Identify which cell holds the provided text, then report its (x, y) central coordinate. 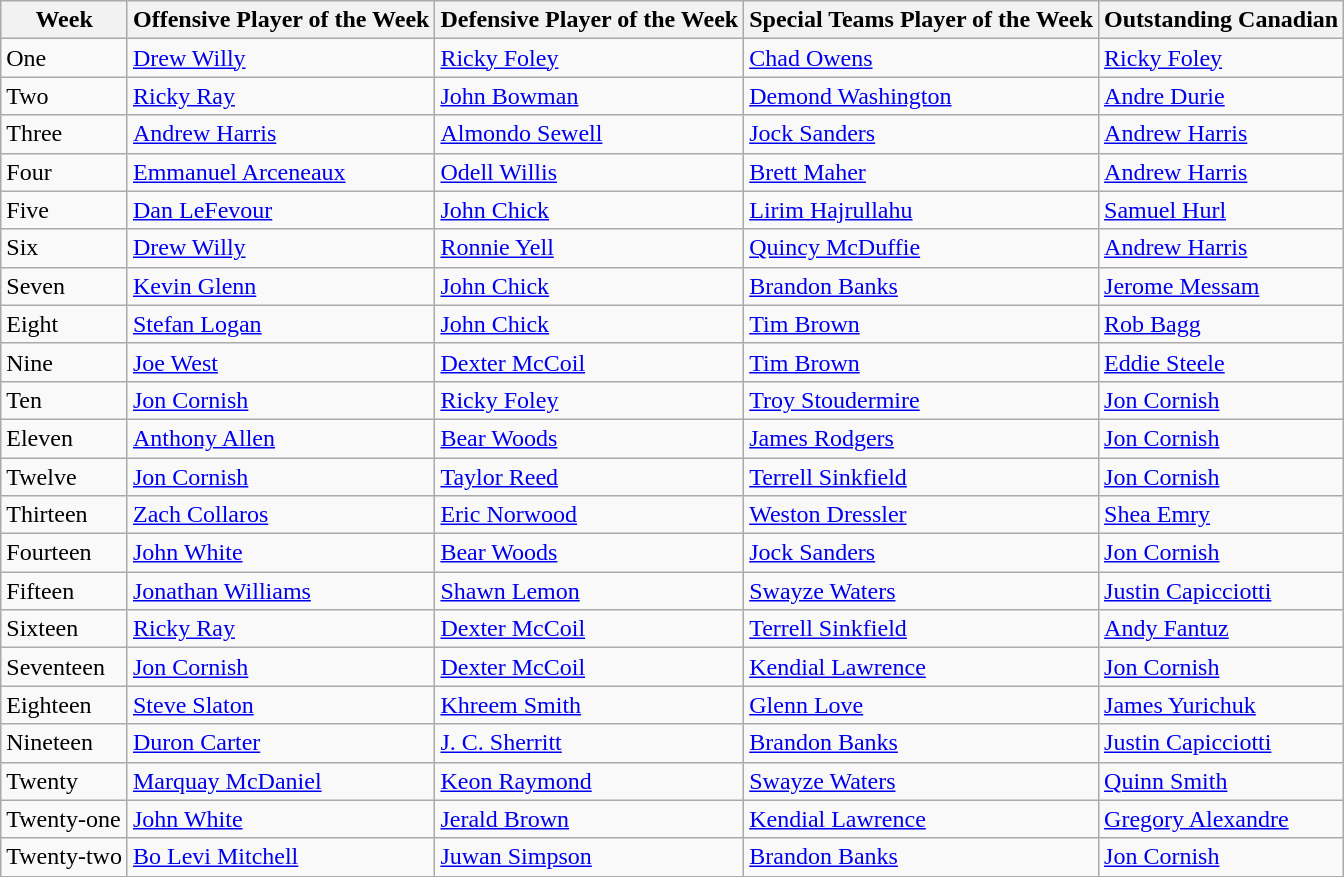
Duron Carter (280, 743)
Emmanuel Arceneaux (280, 172)
Taylor Reed (590, 477)
Twenty (64, 781)
Juwan Simpson (590, 857)
Seventeen (64, 667)
Special Teams Player of the Week (922, 20)
Two (64, 96)
J. C. Sherritt (590, 743)
Samuel Hurl (1222, 210)
Weston Dressler (922, 515)
Odell Willis (590, 172)
Fifteen (64, 591)
Sixteen (64, 629)
Nine (64, 362)
Andy Fantuz (1222, 629)
Kevin Glenn (280, 286)
Twenty-two (64, 857)
Jerome Messam (1222, 286)
Stefan Logan (280, 324)
Thirteen (64, 515)
Steve Slaton (280, 705)
Joe West (280, 362)
Nineteen (64, 743)
Shea Emry (1222, 515)
Dan LeFevour (280, 210)
Quincy McDuffie (922, 248)
Twenty-one (64, 819)
John Bowman (590, 96)
Andre Durie (1222, 96)
Marquay McDaniel (280, 781)
Jerald Brown (590, 819)
Bo Levi Mitchell (280, 857)
Eric Norwood (590, 515)
One (64, 58)
Ronnie Yell (590, 248)
Three (64, 134)
Brett Maher (922, 172)
Ten (64, 400)
Week (64, 20)
Eighteen (64, 705)
Fourteen (64, 553)
Seven (64, 286)
Chad Owens (922, 58)
Almondo Sewell (590, 134)
Keon Raymond (590, 781)
Eddie Steele (1222, 362)
Eight (64, 324)
Gregory Alexandre (1222, 819)
Quinn Smith (1222, 781)
Offensive Player of the Week (280, 20)
Defensive Player of the Week (590, 20)
Troy Stoudermire (922, 400)
Demond Washington (922, 96)
Four (64, 172)
Rob Bagg (1222, 324)
Glenn Love (922, 705)
James Yurichuk (1222, 705)
Six (64, 248)
Twelve (64, 477)
Shawn Lemon (590, 591)
Anthony Allen (280, 438)
Lirim Hajrullahu (922, 210)
Khreem Smith (590, 705)
Zach Collaros (280, 515)
Eleven (64, 438)
James Rodgers (922, 438)
Outstanding Canadian (1222, 20)
Five (64, 210)
Jonathan Williams (280, 591)
